Identify which cell holds the provided text, then report its (X, Y) central coordinate. 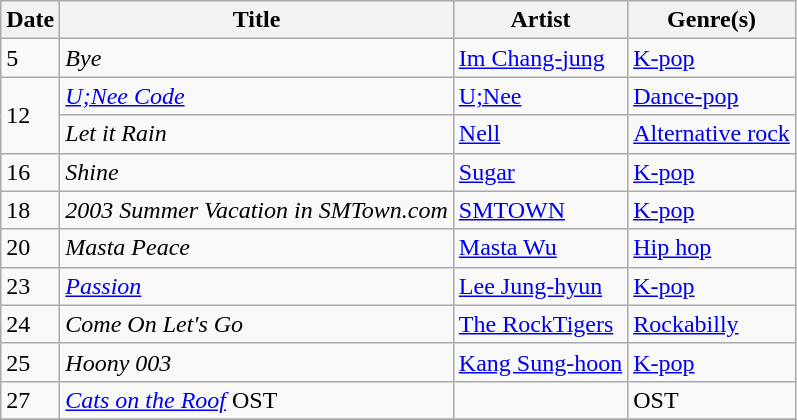
20 (30, 248)
5 (30, 58)
Passion (257, 286)
16 (30, 172)
Hoony 003 (257, 362)
Let it Rain (257, 134)
Sugar (540, 172)
Im Chang-jung (540, 58)
Bye (257, 58)
Cats on the Roof OST (257, 400)
12 (30, 115)
The RockTigers (540, 324)
23 (30, 286)
Hip hop (712, 248)
Date (30, 20)
Shine (257, 172)
U;Nee (540, 96)
Dance-pop (712, 96)
OST (712, 400)
Kang Sung-hoon (540, 362)
Lee Jung-hyun (540, 286)
24 (30, 324)
25 (30, 362)
Come On Let's Go (257, 324)
27 (30, 400)
Nell (540, 134)
Alternative rock (712, 134)
Title (257, 20)
Rockabilly (712, 324)
2003 Summer Vacation in SMTown.com (257, 210)
Artist (540, 20)
Masta Peace (257, 248)
U;Nee Code (257, 96)
SMTOWN (540, 210)
Genre(s) (712, 20)
Masta Wu (540, 248)
18 (30, 210)
